Determine the (x, y) coordinate at the center of the cell enclosing the given text.  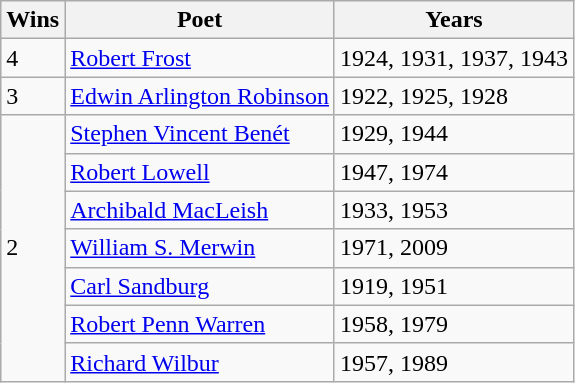
1929, 1944 (454, 134)
1924, 1931, 1937, 1943 (454, 58)
Richard Wilbur (200, 362)
Years (454, 20)
1957, 1989 (454, 362)
Wins (33, 20)
3 (33, 96)
1933, 1953 (454, 210)
1958, 1979 (454, 324)
Robert Penn Warren (200, 324)
1947, 1974 (454, 172)
Stephen Vincent Benét (200, 134)
Poet (200, 20)
Robert Lowell (200, 172)
1922, 1925, 1928 (454, 96)
Robert Frost (200, 58)
Archibald MacLeish (200, 210)
4 (33, 58)
Edwin Arlington Robinson (200, 96)
1919, 1951 (454, 286)
Carl Sandburg (200, 286)
2 (33, 248)
1971, 2009 (454, 248)
William S. Merwin (200, 248)
